Output the (X, Y) coordinate of the center of the cell containing the given text.  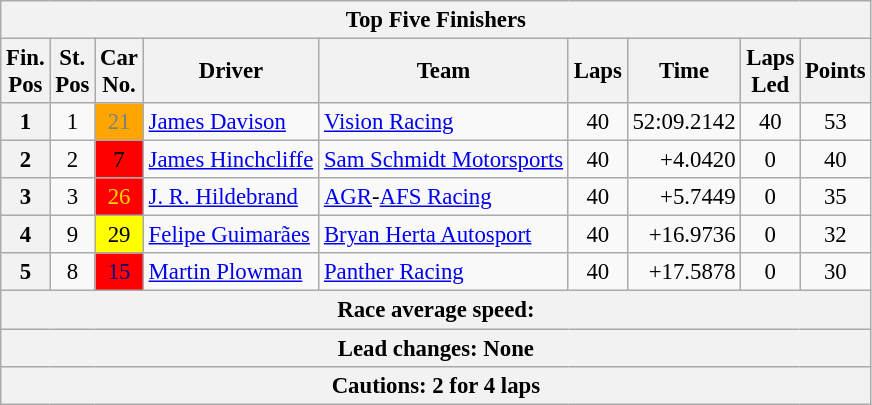
35 (836, 197)
15 (120, 273)
30 (836, 273)
Felipe Guimarães (230, 235)
+5.7449 (684, 197)
+16.9736 (684, 235)
Time (684, 72)
+17.5878 (684, 273)
29 (120, 235)
CarNo. (120, 72)
James Davison (230, 122)
James Hinchcliffe (230, 160)
Laps (598, 72)
Top Five Finishers (436, 20)
Team (444, 72)
Cautions: 2 for 4 laps (436, 385)
52:09.2142 (684, 122)
Panther Racing (444, 273)
4 (26, 235)
Driver (230, 72)
AGR-AFS Racing (444, 197)
Points (836, 72)
Race average speed: (436, 310)
LapsLed (770, 72)
Fin.Pos (26, 72)
8 (72, 273)
32 (836, 235)
Bryan Herta Autosport (444, 235)
26 (120, 197)
9 (72, 235)
Lead changes: None (436, 348)
21 (120, 122)
7 (120, 160)
J. R. Hildebrand (230, 197)
Vision Racing (444, 122)
St.Pos (72, 72)
53 (836, 122)
+4.0420 (684, 160)
Martin Plowman (230, 273)
5 (26, 273)
Sam Schmidt Motorsports (444, 160)
